Extract the (X, Y) coordinate from the center of the cell holding the provided text.  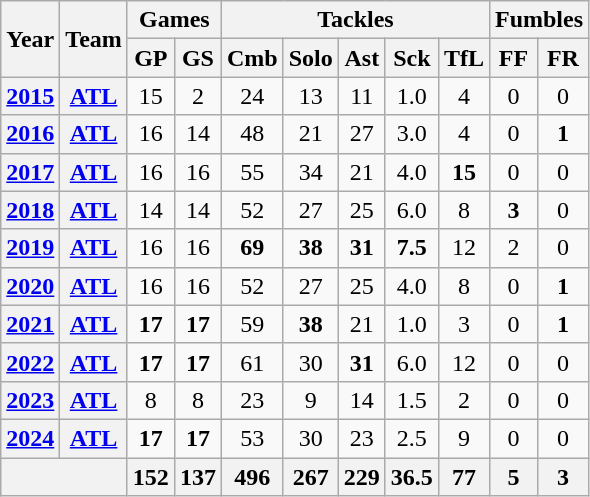
Sck (412, 58)
Cmb (252, 58)
53 (252, 438)
11 (362, 96)
FF (513, 58)
77 (464, 477)
2022 (30, 362)
Team (94, 39)
267 (310, 477)
496 (252, 477)
Tackles (355, 20)
Fumbles (538, 20)
229 (362, 477)
5 (513, 477)
1.5 (412, 400)
2015 (30, 96)
2023 (30, 400)
2020 (30, 286)
48 (252, 134)
2.5 (412, 438)
2024 (30, 438)
GP (150, 58)
2016 (30, 134)
152 (150, 477)
69 (252, 248)
34 (310, 172)
2017 (30, 172)
36.5 (412, 477)
2018 (30, 210)
137 (198, 477)
Ast (362, 58)
Year (30, 39)
59 (252, 324)
2019 (30, 248)
61 (252, 362)
FR (562, 58)
24 (252, 96)
13 (310, 96)
GS (198, 58)
7.5 (412, 248)
55 (252, 172)
TfL (464, 58)
2021 (30, 324)
Games (174, 20)
3.0 (412, 134)
Solo (310, 58)
